Locate the cell with the specified text and output its (X, Y) center coordinate. 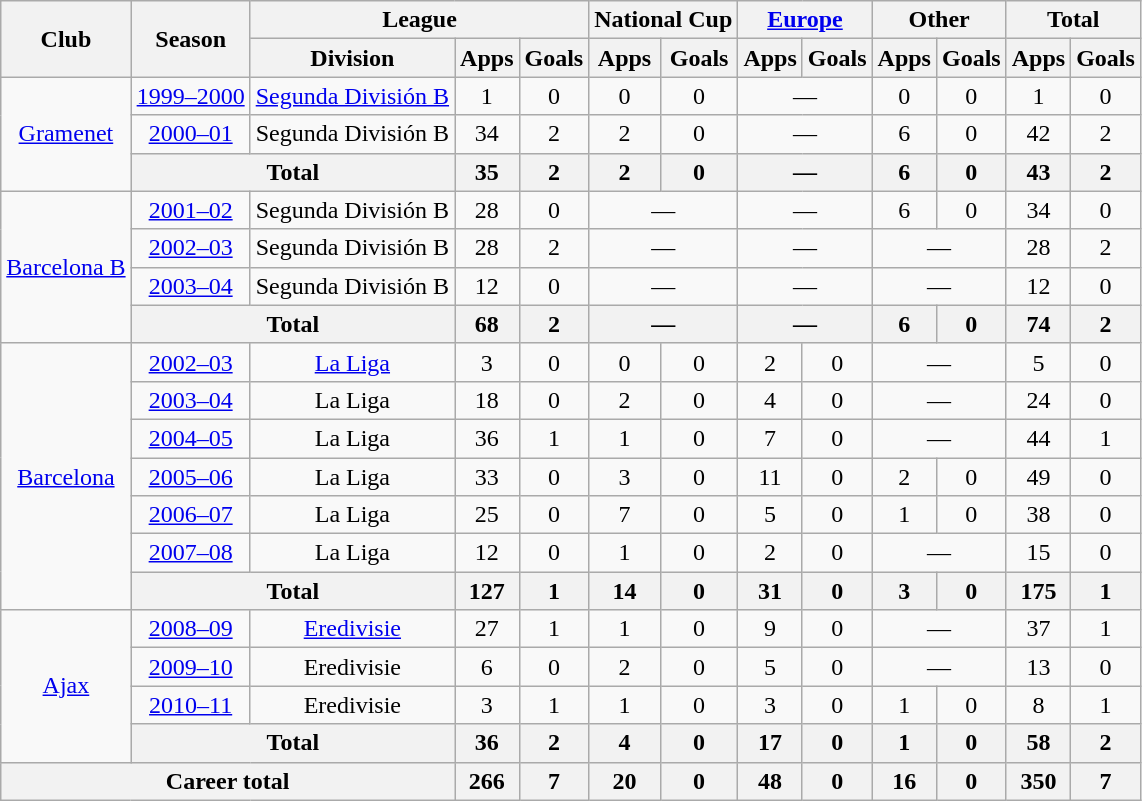
Barcelona B (66, 267)
68 (487, 324)
48 (770, 781)
35 (487, 172)
25 (487, 515)
16 (904, 781)
74 (1038, 324)
58 (1038, 743)
27 (487, 629)
1999–2000 (190, 96)
33 (487, 477)
Barcelona (66, 476)
20 (625, 781)
350 (1038, 781)
2001–02 (190, 210)
127 (487, 591)
43 (1038, 172)
9 (770, 629)
2005–06 (190, 477)
Division (352, 58)
49 (1038, 477)
Career total (228, 781)
15 (1038, 553)
Ajax (66, 686)
42 (1038, 134)
14 (625, 591)
League (420, 20)
11 (770, 477)
2000–01 (190, 134)
2004–05 (190, 438)
175 (1038, 591)
17 (770, 743)
2007–08 (190, 553)
31 (770, 591)
2006–07 (190, 515)
38 (1038, 515)
Europe (805, 20)
2008–09 (190, 629)
24 (1038, 400)
Club (66, 39)
2009–10 (190, 667)
National Cup (664, 20)
18 (487, 400)
266 (487, 781)
8 (1038, 705)
44 (1038, 438)
Season (190, 39)
Other (939, 20)
2010–11 (190, 705)
13 (1038, 667)
37 (1038, 629)
Gramenet (66, 134)
